Detect which cell encompasses the target text, then output its [X, Y] center coordinate. 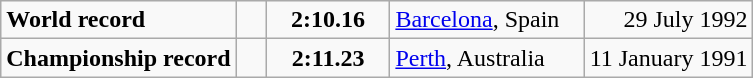
29 July 1992 [668, 20]
2:11.23 [328, 58]
Perth, Australia [487, 58]
World record [118, 20]
Championship record [118, 58]
Barcelona, Spain [487, 20]
2:10.16 [328, 20]
11 January 1991 [668, 58]
